Identify which cell holds the provided text, then report its (x, y) central coordinate. 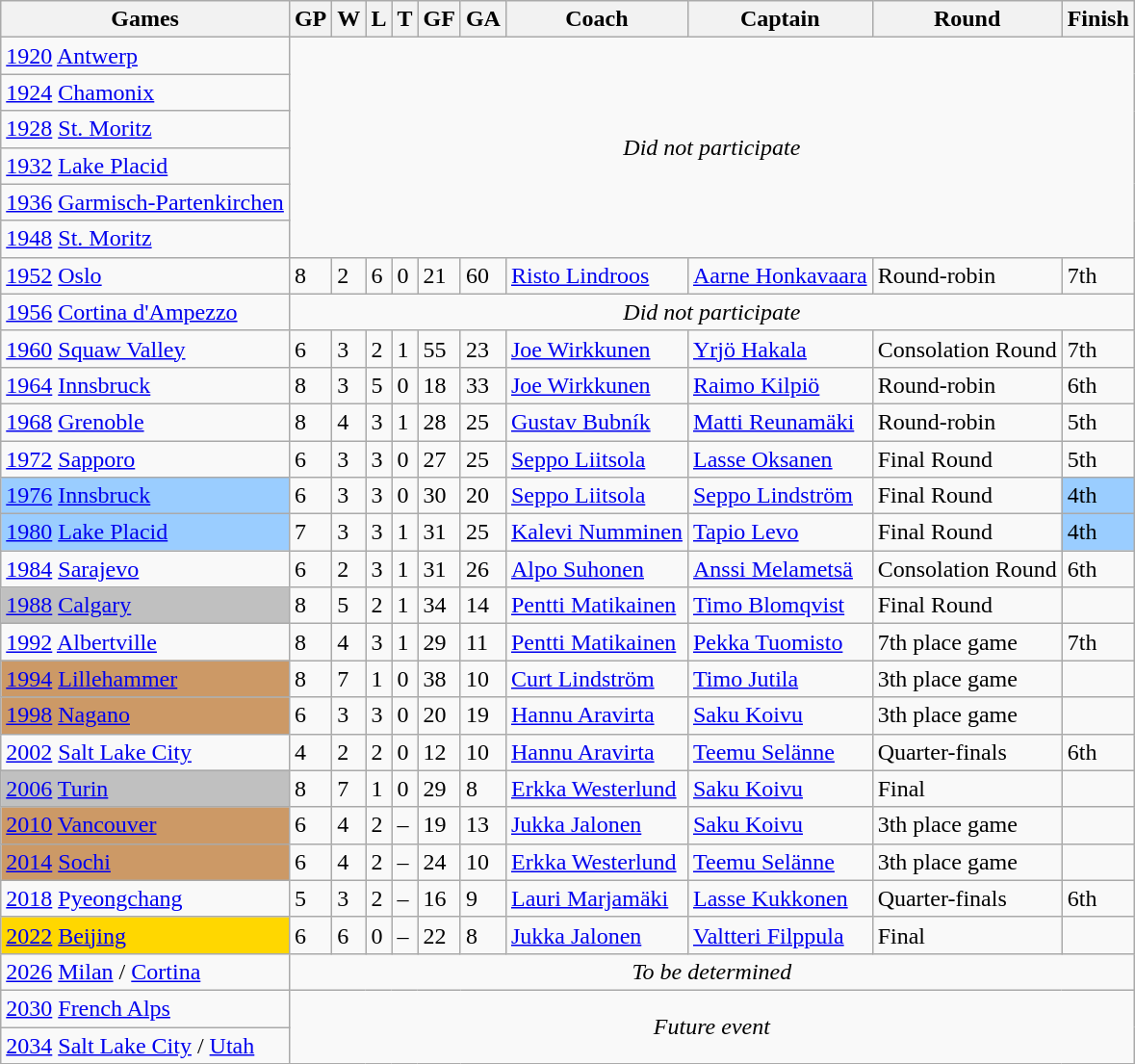
GF (439, 19)
GP (310, 19)
Seppo Lindström (780, 496)
23 (483, 349)
34 (439, 606)
Tapio Levo (780, 532)
1972 Sapporo (145, 459)
Risto Lindroos (597, 275)
1924 Chamonix (145, 92)
T (404, 19)
16 (439, 898)
55 (439, 349)
W (348, 19)
12 (439, 752)
1964 Innsbruck (145, 385)
To be determined (711, 972)
27 (439, 459)
1932 Lake Placid (145, 166)
Captain (780, 19)
Timo Jutila (780, 679)
1968 Grenoble (145, 422)
30 (439, 496)
33 (483, 385)
2030 French Alps (145, 1008)
Games (145, 19)
2026 Milan / Cortina (145, 972)
GA (483, 19)
26 (483, 569)
1980 Lake Placid (145, 532)
Anssi Melametsä (780, 569)
28 (439, 422)
Future event (711, 1026)
Gustav Bubník (597, 422)
2006 Turin (145, 789)
1960 Squaw Valley (145, 349)
1988 Calgary (145, 606)
1928 St. Moritz (145, 129)
38 (439, 679)
Alpo Suhonen (597, 569)
2010 Vancouver (145, 825)
Lasse Kukkonen (780, 898)
Lasse Oksanen (780, 459)
1994 Lillehammer (145, 679)
1976 Innsbruck (145, 496)
Lauri Marjamäki (597, 898)
21 (439, 275)
Timo Blomqvist (780, 606)
1948 St. Moritz (145, 239)
22 (439, 935)
9 (483, 898)
1984 Sarajevo (145, 569)
Raimo Kilpiö (780, 385)
Yrjö Hakala (780, 349)
60 (483, 275)
Coach (597, 19)
1998 Nagano (145, 715)
2002 Salt Lake City (145, 752)
13 (483, 825)
11 (483, 642)
1920 Antwerp (145, 56)
Finish (1097, 19)
Valtteri Filppula (780, 935)
2018 Pyeongchang (145, 898)
1936 Garmisch-Partenkirchen (145, 202)
1956 Cortina d'Ampezzo (145, 312)
Round (967, 19)
Kalevi Numminen (597, 532)
14 (483, 606)
L (379, 19)
18 (439, 385)
Pekka Tuomisto (780, 642)
24 (439, 862)
Curt Lindström (597, 679)
2034 Salt Lake City / Utah (145, 1045)
2014 Sochi (145, 862)
1952 Oslo (145, 275)
2022 Beijing (145, 935)
1992 Albertville (145, 642)
7th place game (967, 642)
Aarne Honkavaara (780, 275)
Matti Reunamäki (780, 422)
